Locate the cell with the specified text and output its (x, y) center coordinate. 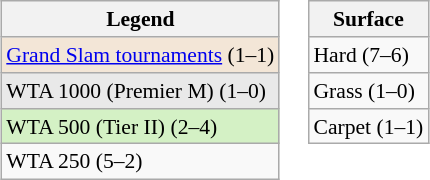
Hard (7–6) (368, 55)
Grass (1–0) (368, 91)
Surface (368, 19)
Legend (140, 19)
Carpet (1–1) (368, 126)
WTA 1000 (Premier M) (1–0) (140, 91)
WTA 250 (5–2) (140, 162)
WTA 500 (Tier II) (2–4) (140, 126)
Grand Slam tournaments (1–1) (140, 55)
